Find where the given text appears and provide that cell's center as (X, Y) coordinate. 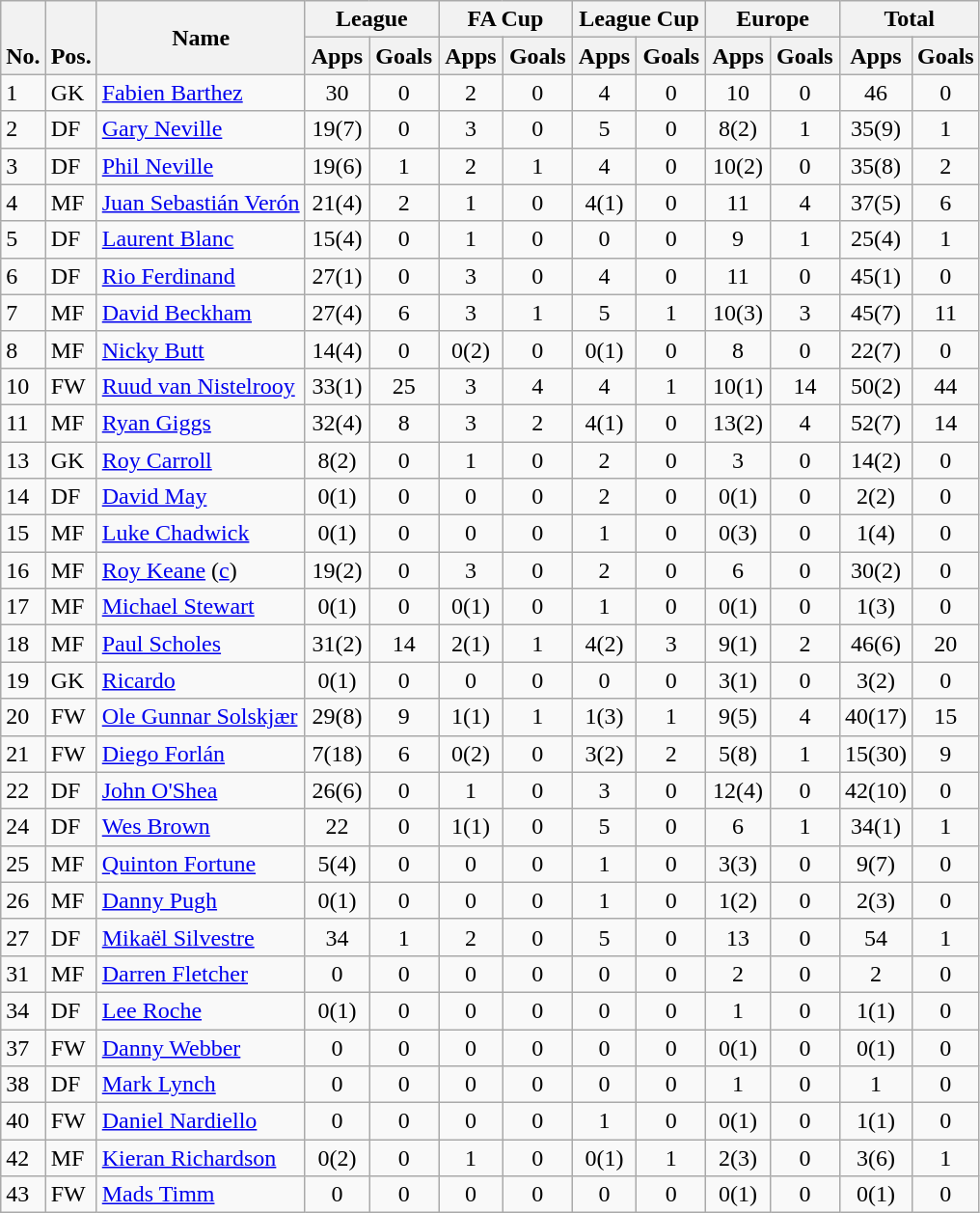
Quinton Fortune (201, 864)
45(7) (876, 313)
15(4) (338, 239)
35(8) (876, 166)
2(2) (876, 497)
27 (23, 937)
42(10) (876, 790)
Darren Fletcher (201, 974)
Phil Neville (201, 166)
9(7) (876, 864)
League (372, 19)
29(8) (338, 717)
Roy Carroll (201, 460)
Fabien Barthez (201, 93)
25(4) (876, 239)
FA Cup (505, 19)
9(1) (739, 644)
19(7) (338, 129)
26(6) (338, 790)
31 (23, 974)
30(2) (876, 570)
Luke Chadwick (201, 534)
14(2) (876, 460)
Gary Neville (201, 129)
Juan Sebastián Verón (201, 203)
League Cup (639, 19)
21 (23, 754)
15(30) (876, 754)
Mikaël Silvestre (201, 937)
32(4) (338, 423)
26 (23, 900)
Laurent Blanc (201, 239)
Roy Keane (c) (201, 570)
18 (23, 644)
Ricardo (201, 680)
10(2) (739, 166)
Nicky Butt (201, 349)
45(1) (876, 276)
Total (909, 19)
50(2) (876, 386)
3(3) (739, 864)
0(3) (739, 534)
43 (23, 1195)
19(2) (338, 570)
30 (338, 93)
35(9) (876, 129)
5(8) (739, 754)
3(1) (739, 680)
David May (201, 497)
2(1) (471, 644)
Ole Gunnar Solskjær (201, 717)
1(4) (876, 534)
10(3) (739, 313)
Diego Forlán (201, 754)
Mark Lynch (201, 1085)
37(5) (876, 203)
Wes Brown (201, 827)
4(2) (604, 644)
1(2) (739, 900)
17 (23, 607)
52(7) (876, 423)
10(1) (739, 386)
27(1) (338, 276)
5(4) (338, 864)
Ryan Giggs (201, 423)
Daniel Nardiello (201, 1121)
14(4) (338, 349)
Rio Ferdinand (201, 276)
9(5) (739, 717)
Lee Roche (201, 1010)
19(6) (338, 166)
44 (945, 386)
7 (23, 313)
7(18) (338, 754)
42 (23, 1158)
33(1) (338, 386)
34(1) (876, 827)
Danny Pugh (201, 900)
Paul Scholes (201, 644)
37 (23, 1047)
Pos. (71, 38)
12(4) (739, 790)
No. (23, 38)
16 (23, 570)
Michael Stewart (201, 607)
31(2) (338, 644)
46 (876, 93)
David Beckham (201, 313)
19 (23, 680)
Kieran Richardson (201, 1158)
Ruud van Nistelrooy (201, 386)
Europe (774, 19)
Mads Timm (201, 1195)
38 (23, 1085)
Name (201, 38)
27(4) (338, 313)
John O'Shea (201, 790)
22(7) (876, 349)
40 (23, 1121)
46(6) (876, 644)
13(2) (739, 423)
40(17) (876, 717)
24 (23, 827)
Danny Webber (201, 1047)
54 (876, 937)
21(4) (338, 203)
3(6) (876, 1158)
